Locate the cell with the specified text and output its (x, y) center coordinate. 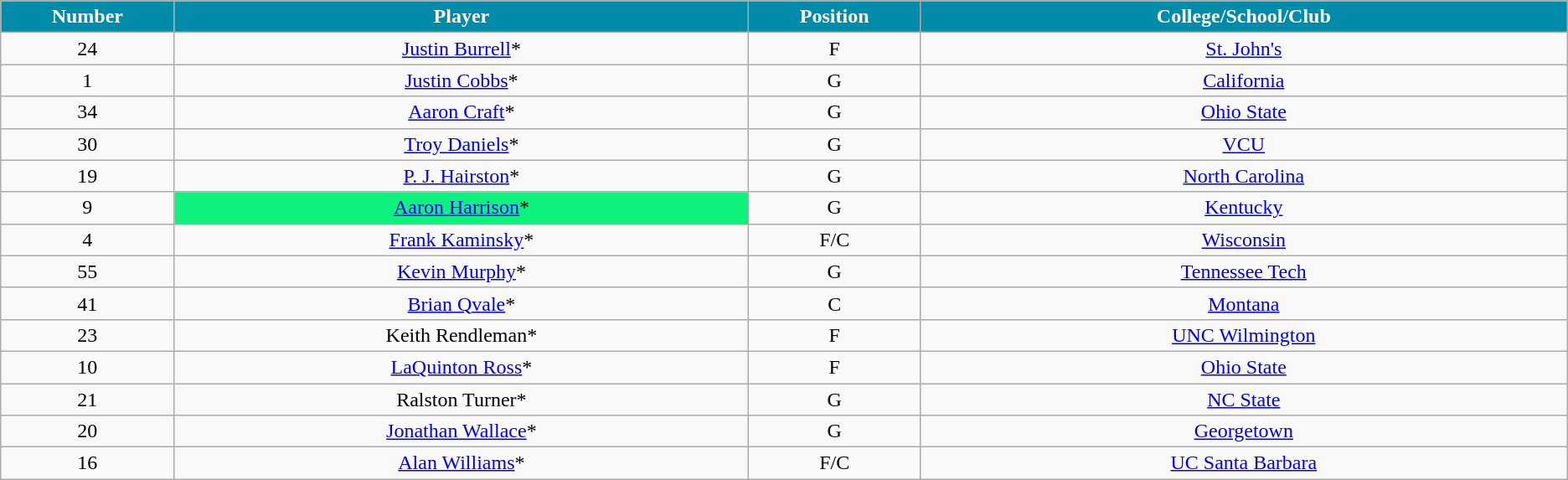
NC State (1243, 400)
Justin Burrell* (462, 49)
Montana (1243, 303)
24 (87, 49)
Kevin Murphy* (462, 271)
LaQuinton Ross* (462, 367)
21 (87, 400)
Jonathan Wallace* (462, 431)
30 (87, 144)
10 (87, 367)
Brian Qvale* (462, 303)
Wisconsin (1243, 240)
North Carolina (1243, 176)
Kentucky (1243, 208)
34 (87, 112)
Aaron Craft* (462, 112)
Frank Kaminsky* (462, 240)
Keith Rendleman* (462, 335)
16 (87, 463)
UNC Wilmington (1243, 335)
23 (87, 335)
19 (87, 176)
20 (87, 431)
Troy Daniels* (462, 144)
4 (87, 240)
41 (87, 303)
Aaron Harrison* (462, 208)
1 (87, 80)
Georgetown (1243, 431)
VCU (1243, 144)
California (1243, 80)
Number (87, 17)
College/School/Club (1243, 17)
Alan Williams* (462, 463)
St. John's (1243, 49)
Player (462, 17)
Position (834, 17)
55 (87, 271)
Justin Cobbs* (462, 80)
P. J. Hairston* (462, 176)
UC Santa Barbara (1243, 463)
Tennessee Tech (1243, 271)
9 (87, 208)
C (834, 303)
Ralston Turner* (462, 400)
